Output the (X, Y) coordinate of the center of the cell containing the given text.  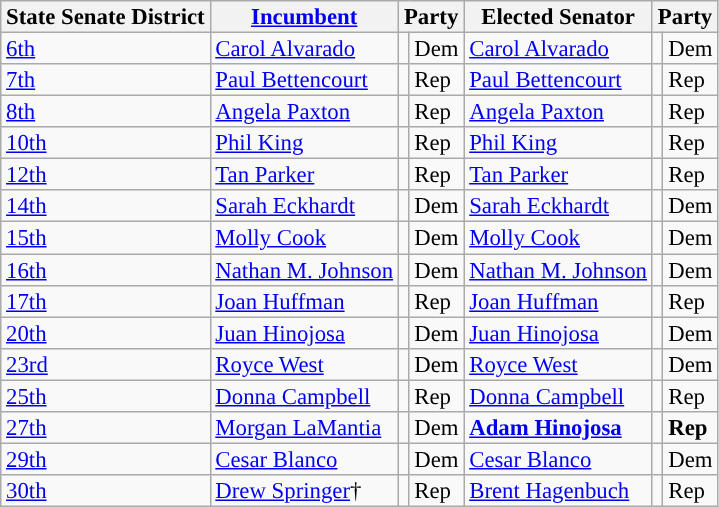
27th (106, 428)
State Senate District (106, 17)
23rd (106, 364)
16th (106, 270)
Incumbent (304, 17)
10th (106, 143)
12th (106, 175)
Elected Senator (558, 17)
29th (106, 459)
30th (106, 491)
Drew Springer† (304, 491)
Morgan LaMantia (304, 428)
17th (106, 301)
20th (106, 333)
14th (106, 206)
25th (106, 396)
Brent Hagenbuch (558, 491)
8th (106, 112)
Adam Hinojosa (558, 428)
6th (106, 49)
15th (106, 238)
7th (106, 80)
